Scan for the cell matching the given text and deliver its (x, y) coordinate at center. 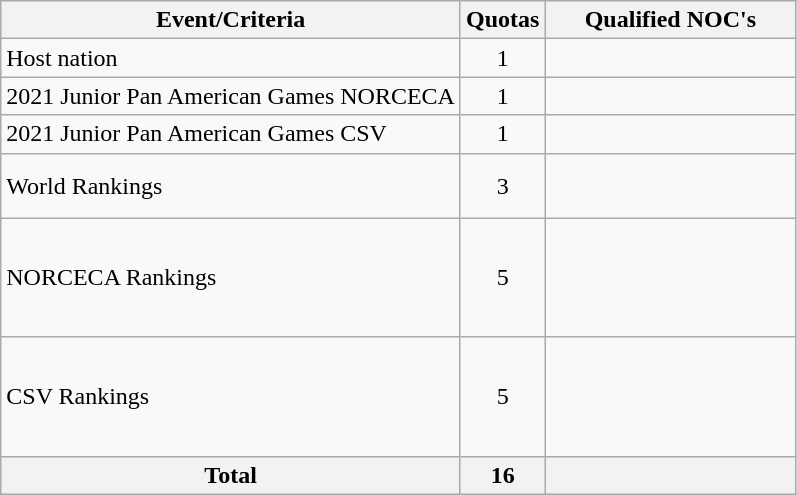
Event/Criteria (231, 20)
Host nation (231, 58)
16 (502, 475)
CSV Rankings (231, 396)
3 (502, 186)
Quotas (502, 20)
2021 Junior Pan American Games NORCECA (231, 96)
2021 Junior Pan American Games CSV (231, 134)
NORCECA Rankings (231, 278)
World Rankings (231, 186)
Qualified NOC's (670, 20)
Total (231, 475)
